Find where the given text appears and provide that cell's center as [X, Y] coordinate. 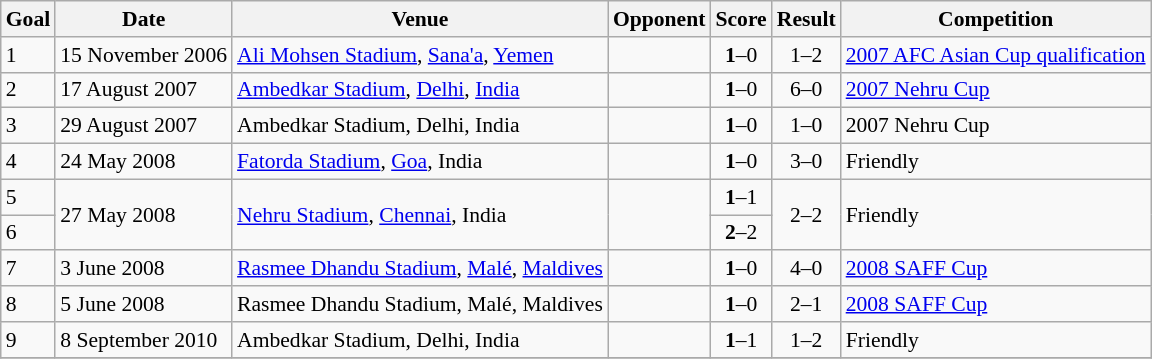
Result [806, 19]
7 [28, 269]
1 [28, 55]
3–0 [806, 162]
4–0 [806, 269]
Venue [420, 19]
Date [144, 19]
Fatorda Stadium, Goa, India [420, 162]
8 September 2010 [144, 340]
29 August 2007 [144, 126]
9 [28, 340]
17 August 2007 [144, 90]
8 [28, 304]
5 June 2008 [144, 304]
2–1 [806, 304]
2007 AFC Asian Cup qualification [996, 55]
Nehru Stadium, Chennai, India [420, 214]
Opponent [660, 19]
2 [28, 90]
6 [28, 233]
15 November 2006 [144, 55]
Ali Mohsen Stadium, Sana'a, Yemen [420, 55]
27 May 2008 [144, 214]
3 [28, 126]
6–0 [806, 90]
5 [28, 197]
Score [740, 19]
4 [28, 162]
Competition [996, 19]
Goal [28, 19]
3 June 2008 [144, 269]
24 May 2008 [144, 162]
